Provide the (X, Y) coordinate of the cell's center where the given text is located.  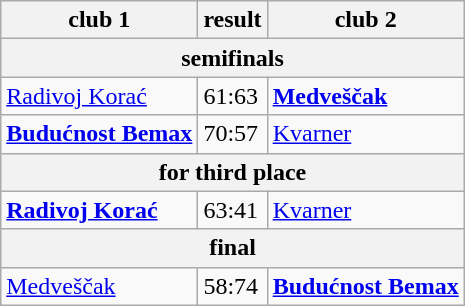
club 1 (100, 20)
70:57 (232, 134)
for third place (233, 172)
58:74 (232, 286)
semifinals (233, 58)
final (233, 248)
result (232, 20)
63:41 (232, 210)
club 2 (366, 20)
61:63 (232, 96)
